Find where the given text appears and provide that cell's center as (X, Y) coordinate. 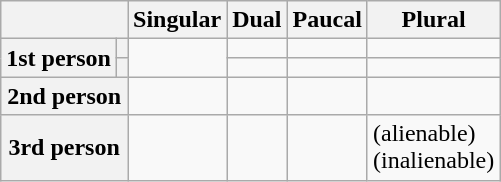
(alienable) (inalienable) (433, 148)
3rd person (64, 148)
Dual (257, 20)
2nd person (64, 96)
1st person (59, 58)
Paucal (327, 20)
Singular (178, 20)
Plural (433, 20)
